Identify which cell holds the provided text, then report its [x, y] central coordinate. 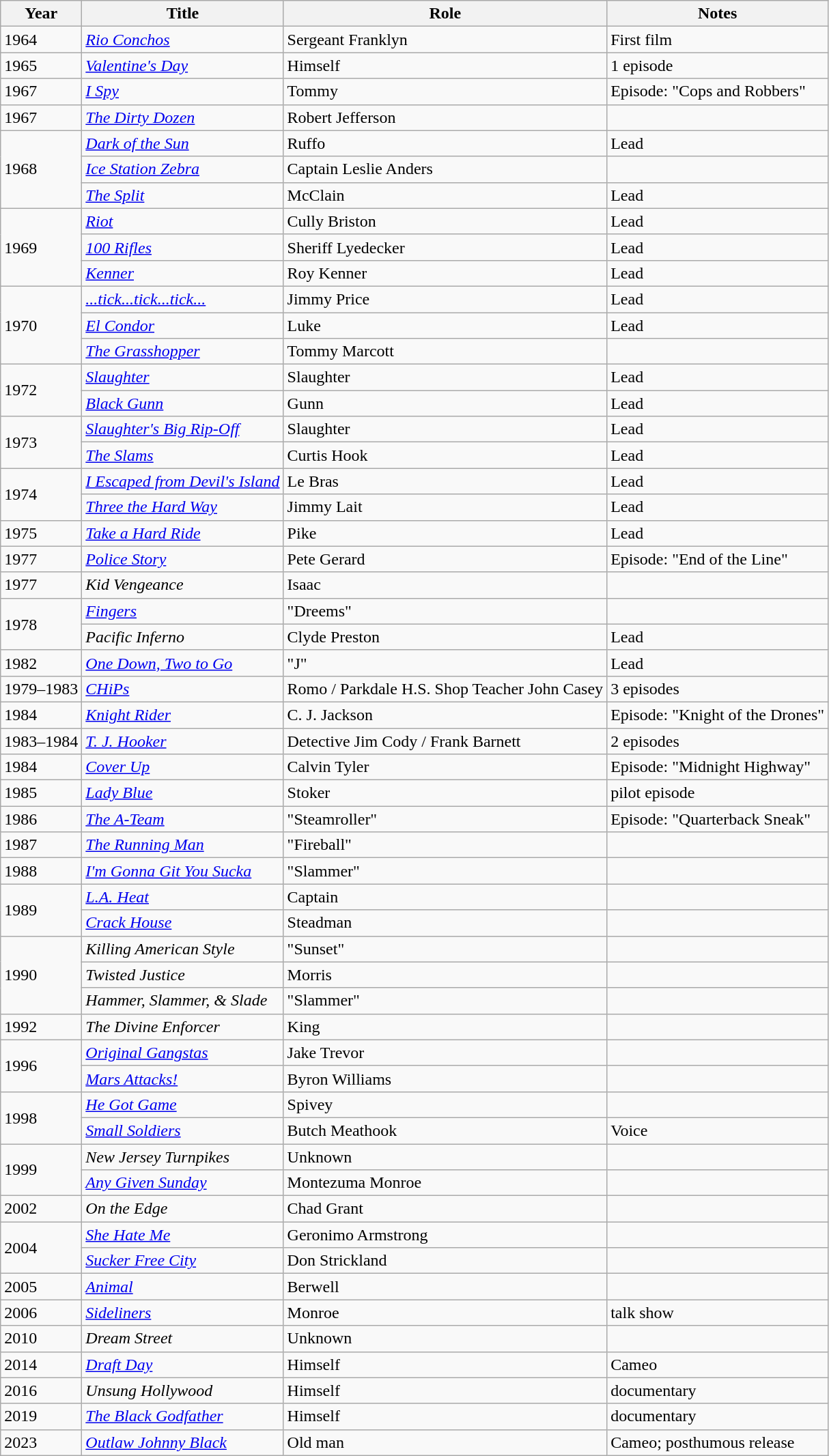
Episode: "End of the Line" [718, 559]
The Running Man [183, 845]
Role [445, 14]
Small Soldiers [183, 1130]
1973 [41, 442]
Isaac [445, 585]
1985 [41, 793]
Tommy Marcott [445, 352]
"J" [445, 663]
The Split [183, 195]
1974 [41, 494]
I'm Gonna Git You Sucka [183, 871]
Stoker [445, 793]
Roy Kenner [445, 273]
The Divine Enforcer [183, 1027]
Sheriff Lyedecker [445, 247]
Slaughter's Big Rip-Off [183, 429]
Spivey [445, 1104]
Lady Blue [183, 793]
Fingers [183, 611]
Episode: "Cops and Robbers" [718, 91]
Valentine's Day [183, 66]
Curtis Hook [445, 455]
1982 [41, 663]
The Dirty Dozen [183, 117]
Sergeant Franklyn [445, 40]
One Down, Two to Go [183, 663]
Dream Street [183, 1339]
Pacific Inferno [183, 637]
Episode: "Midnight Highway" [718, 767]
Episode: "Quarterback Sneak" [718, 819]
Steadman [445, 923]
Knight Rider [183, 715]
1983–1984 [41, 741]
Butch Meathook [445, 1130]
1992 [41, 1027]
The Grasshopper [183, 352]
First film [718, 40]
McClain [445, 195]
1 episode [718, 66]
Title [183, 14]
Berwell [445, 1287]
1975 [41, 533]
Cameo [718, 1365]
Don Strickland [445, 1261]
1972 [41, 390]
Monroe [445, 1313]
Hammer, Slammer, & Slade [183, 1001]
I Spy [183, 91]
100 Rifles [183, 247]
Notes [718, 14]
Animal [183, 1287]
2019 [41, 1416]
Calvin Tyler [445, 767]
Riot [183, 221]
Montezuma Monroe [445, 1183]
2005 [41, 1287]
Ruffo [445, 143]
On the Edge [183, 1209]
"Dreems" [445, 611]
Twisted Justice [183, 975]
1989 [41, 910]
1996 [41, 1066]
1965 [41, 66]
Take a Hard Ride [183, 533]
Police Story [183, 559]
Old man [445, 1442]
Le Bras [445, 481]
1968 [41, 169]
1978 [41, 624]
Voice [718, 1130]
Original Gangstas [183, 1053]
Captain Leslie Anders [445, 169]
"Steamroller" [445, 819]
Black Gunn [183, 403]
Cover Up [183, 767]
Dark of the Sun [183, 143]
"Fireball" [445, 845]
I Escaped from Devil's Island [183, 481]
Jimmy Price [445, 299]
Captain [445, 897]
Chad Grant [445, 1209]
1964 [41, 40]
1970 [41, 325]
King [445, 1027]
Pete Gerard [445, 559]
The Slams [183, 455]
Geronimo Armstrong [445, 1235]
1969 [41, 247]
1986 [41, 819]
Kenner [183, 273]
Morris [445, 975]
2016 [41, 1390]
He Got Game [183, 1104]
2006 [41, 1313]
Byron Williams [445, 1079]
Cameo; posthumous release [718, 1442]
The Black Godfather [183, 1416]
1999 [41, 1170]
...tick...tick...tick... [183, 299]
Gunn [445, 403]
talk show [718, 1313]
Killing American Style [183, 949]
Jimmy Lait [445, 507]
Tommy [445, 91]
Sucker Free City [183, 1261]
The A-Team [183, 819]
T. J. Hooker [183, 741]
Luke [445, 326]
Jake Trevor [445, 1053]
2010 [41, 1339]
L.A. Heat [183, 897]
2023 [41, 1442]
2004 [41, 1248]
1998 [41, 1117]
Mars Attacks! [183, 1079]
Clyde Preston [445, 637]
Cully Briston [445, 221]
2002 [41, 1209]
1990 [41, 975]
C. J. Jackson [445, 715]
2014 [41, 1365]
Year [41, 14]
Ice Station Zebra [183, 169]
El Condor [183, 326]
pilot episode [718, 793]
Robert Jefferson [445, 117]
She Hate Me [183, 1235]
Unsung Hollywood [183, 1390]
CHiPs [183, 689]
1979–1983 [41, 689]
Three the Hard Way [183, 507]
Pike [445, 533]
Outlaw Johnny Black [183, 1442]
Any Given Sunday [183, 1183]
Detective Jim Cody / Frank Barnett [445, 741]
Draft Day [183, 1365]
Episode: "Knight of the Drones" [718, 715]
"Sunset" [445, 949]
Sideliners [183, 1313]
1988 [41, 871]
3 episodes [718, 689]
1987 [41, 845]
Crack House [183, 923]
Kid Vengeance [183, 585]
New Jersey Turnpikes [183, 1157]
Romo / Parkdale H.S. Shop Teacher John Casey [445, 689]
2 episodes [718, 741]
Rio Conchos [183, 40]
